Find where the given text appears and provide that cell's center as [x, y] coordinate. 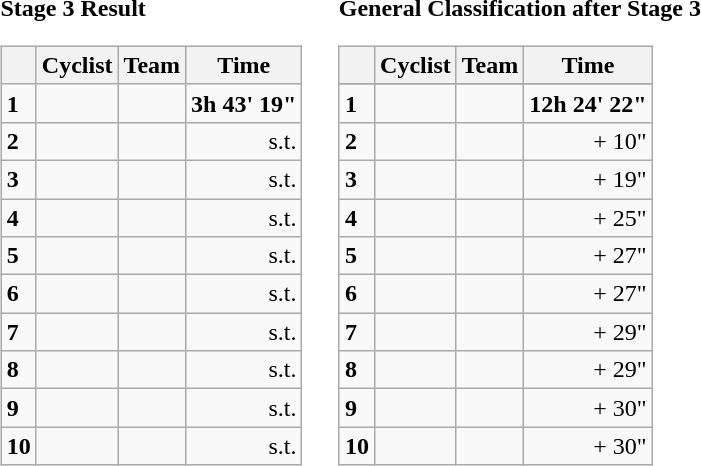
+ 10" [588, 141]
3h 43' 19" [244, 103]
+ 25" [588, 217]
+ 19" [588, 179]
12h 24' 22" [588, 103]
